Find where the given text appears and provide that cell's center as [X, Y] coordinate. 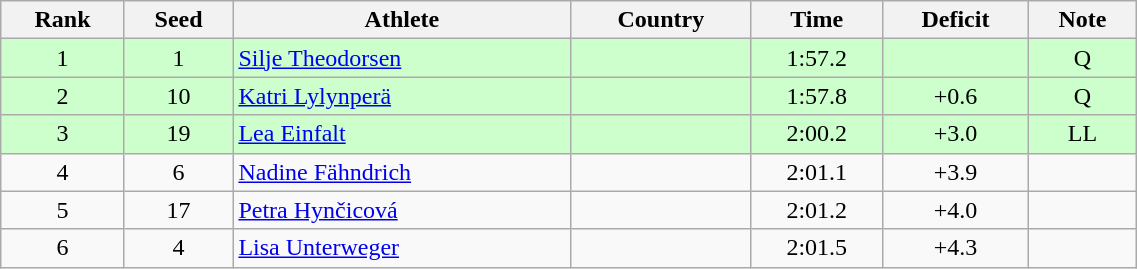
Lisa Unterweger [402, 248]
LL [1082, 134]
Time [817, 20]
Katri Lylynperä [402, 96]
Lea Einfalt [402, 134]
Deficit [956, 20]
1:57.8 [817, 96]
2 [62, 96]
Silje Theodorsen [402, 58]
Rank [62, 20]
10 [178, 96]
3 [62, 134]
+3.0 [956, 134]
5 [62, 210]
+0.6 [956, 96]
2:01.2 [817, 210]
Seed [178, 20]
1:57.2 [817, 58]
2:00.2 [817, 134]
19 [178, 134]
17 [178, 210]
Nadine Fähndrich [402, 172]
Note [1082, 20]
Athlete [402, 20]
2:01.5 [817, 248]
2:01.1 [817, 172]
+4.0 [956, 210]
Country [661, 20]
Petra Hynčicová [402, 210]
+3.9 [956, 172]
+4.3 [956, 248]
